Return the (x, y) coordinate for the center point of the cell that contains the specified text.  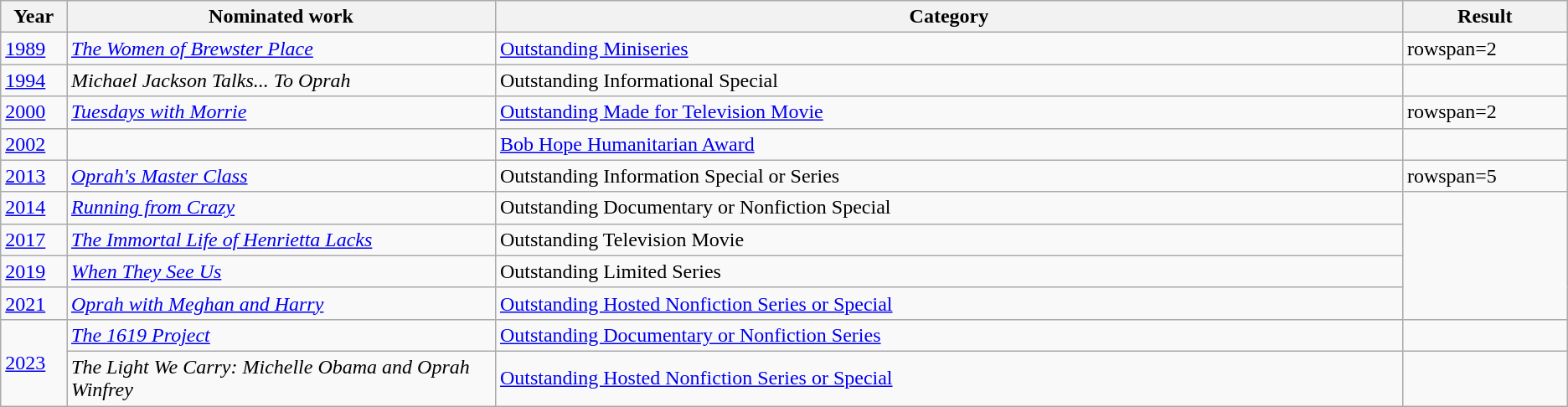
2023 (34, 362)
2021 (34, 303)
Result (1484, 17)
Michael Jackson Talks... To Oprah (281, 80)
2002 (34, 144)
2000 (34, 112)
The 1619 Project (281, 335)
Outstanding Information Special or Series (948, 176)
Oprah with Meghan and Harry (281, 303)
Year (34, 17)
Tuesdays with Morrie (281, 112)
Nominated work (281, 17)
1989 (34, 49)
Running from Crazy (281, 208)
Bob Hope Humanitarian Award (948, 144)
The Immortal Life of Henrietta Lacks (281, 240)
The Light We Carry: Michelle Obama and Oprah Winfrey (281, 379)
rowspan=5 (1484, 176)
When They See Us (281, 271)
2019 (34, 271)
Outstanding Limited Series (948, 271)
Category (948, 17)
Outstanding Miniseries (948, 49)
2017 (34, 240)
2013 (34, 176)
Oprah's Master Class (281, 176)
1994 (34, 80)
Outstanding Documentary or Nonfiction Special (948, 208)
Outstanding Made for Television Movie (948, 112)
The Women of Brewster Place (281, 49)
Outstanding Documentary or Nonfiction Series (948, 335)
Outstanding Informational Special (948, 80)
2014 (34, 208)
Outstanding Television Movie (948, 240)
